Extract the (X, Y) coordinate from the center of the cell holding the provided text.  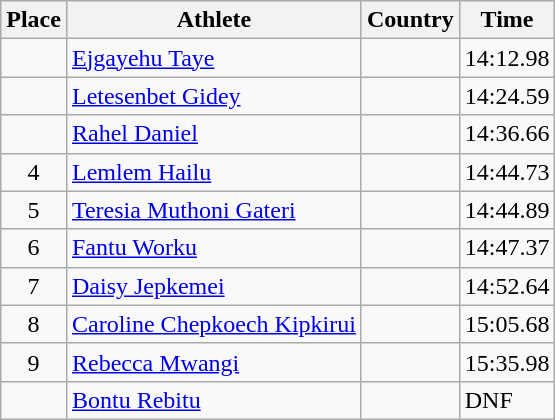
5 (34, 210)
15:05.68 (507, 324)
14:47.37 (507, 248)
15:35.98 (507, 362)
9 (34, 362)
6 (34, 248)
14:36.66 (507, 134)
Letesenbet Gidey (214, 96)
7 (34, 286)
4 (34, 172)
14:52.64 (507, 286)
14:24.59 (507, 96)
Daisy Jepkemei (214, 286)
Bontu Rebitu (214, 400)
DNF (507, 400)
Athlete (214, 20)
8 (34, 324)
Time (507, 20)
14:12.98 (507, 58)
Place (34, 20)
Rebecca Mwangi (214, 362)
Lemlem Hailu (214, 172)
Caroline Chepkoech Kipkirui (214, 324)
Fantu Worku (214, 248)
14:44.73 (507, 172)
Teresia Muthoni Gateri (214, 210)
Rahel Daniel (214, 134)
Ejgayehu Taye (214, 58)
Country (410, 20)
14:44.89 (507, 210)
